Return the (x, y) coordinate for the center point of the cell that contains the specified text.  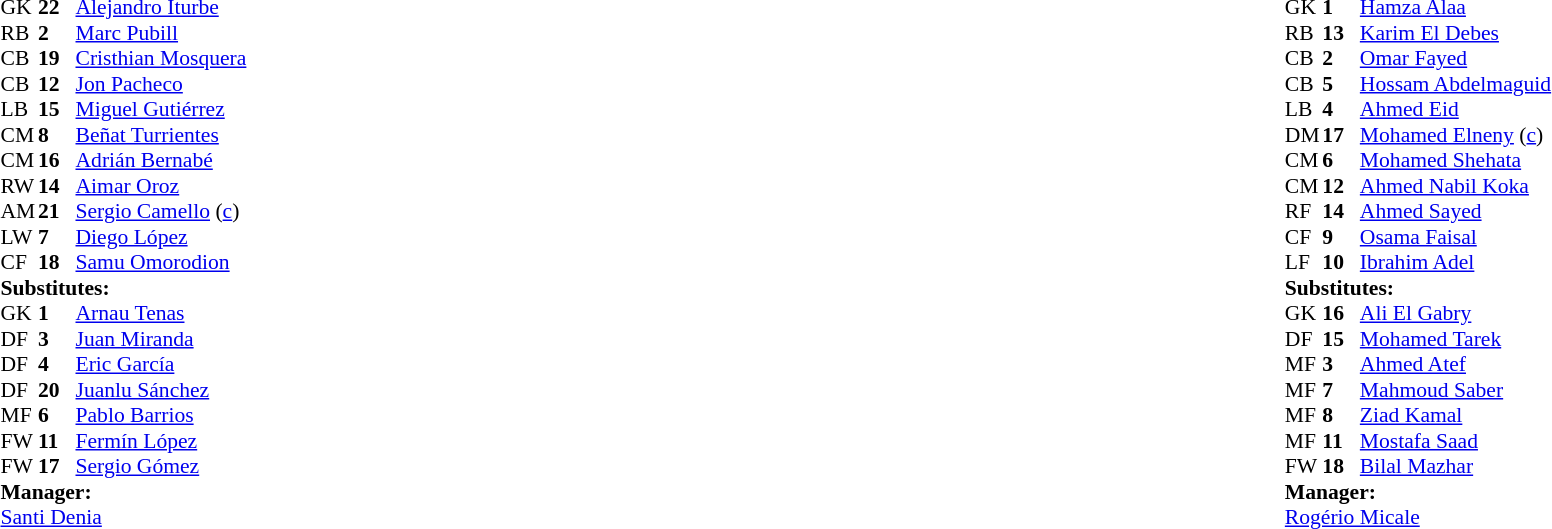
RF (1304, 211)
Karim El Debes (1456, 33)
Ahmed Sayed (1456, 211)
10 (1341, 263)
9 (1341, 237)
20 (57, 390)
DM (1304, 135)
Arnau Tenas (162, 313)
Samu Omorodion (162, 263)
Cristhian Mosquera (162, 59)
Mostafa Saad (1456, 441)
Mohamed Shehata (1456, 161)
Ziad Kamal (1456, 415)
Omar Fayed (1456, 59)
Mohamed Tarek (1456, 339)
5 (1341, 84)
Beñat Turrientes (162, 135)
Pablo Barrios (162, 415)
Ahmed Eid (1456, 109)
Ali El Gabry (1456, 313)
Eric García (162, 365)
Miguel Gutiérrez (162, 109)
LW (19, 237)
Marc Pubill (162, 33)
AM (19, 211)
Jon Pacheco (162, 84)
LF (1304, 263)
1 (57, 313)
Hossam Abdelmaguid (1456, 84)
RW (19, 186)
Mohamed Elneny (c) (1456, 135)
Fermín López (162, 441)
Ahmed Nabil Koka (1456, 186)
Bilal Mazhar (1456, 467)
Ahmed Atef (1456, 365)
19 (57, 59)
Juanlu Sánchez (162, 390)
Ibrahim Adel (1456, 263)
Sergio Gómez (162, 467)
21 (57, 211)
Mahmoud Saber (1456, 390)
Sergio Camello (c) (162, 211)
Adrián Bernabé (162, 161)
Osama Faisal (1456, 237)
Juan Miranda (162, 339)
13 (1341, 33)
Diego López (162, 237)
Aimar Oroz (162, 186)
